Search for the cell housing the specified text and yield its (x, y) center coordinate. 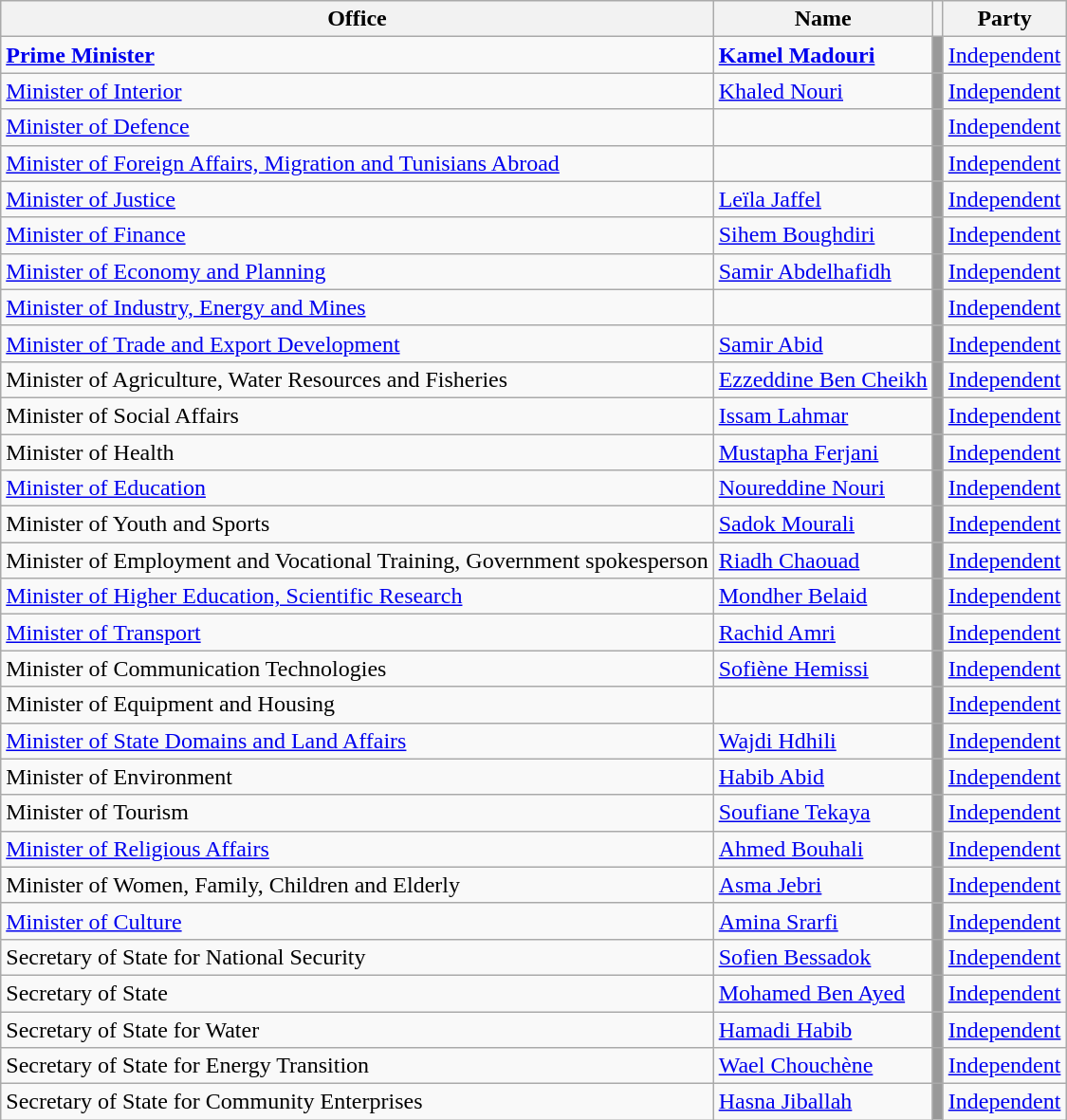
Minister of Finance (357, 235)
Minister of Equipment and Housing (357, 705)
Secretary of State for Community Enterprises (357, 1102)
Secretary of State for National Security (357, 957)
Mohamed Ben Ayed (823, 993)
Minister of Social Affairs (357, 415)
Minister of Economy and Planning (357, 271)
Mondher Belaid (823, 597)
Minister of Environment (357, 777)
Minister of Religious Affairs (357, 849)
Sofien Bessadok (823, 957)
Riadh Chaouad (823, 560)
Hamadi Habib (823, 1029)
Wajdi Hdhili (823, 741)
Minister of Education (357, 488)
Habib Abid (823, 777)
Hasna Jiballah (823, 1102)
Sofiène Hemissi (823, 669)
Minister of Culture (357, 921)
Issam Lahmar (823, 415)
Party (1004, 19)
Name (823, 19)
Office (357, 19)
Minister of Transport (357, 633)
Mustapha Ferjani (823, 452)
Minister of State Domains and Land Affairs (357, 741)
Rachid Amri (823, 633)
Minister of Youth and Sports (357, 524)
Secretary of State for Energy Transition (357, 1066)
Secretary of State for Water (357, 1029)
Minister of Women, Family, Children and Elderly (357, 885)
Amina Srarfi (823, 921)
Minister of Employment and Vocational Training, Government spokesperson (357, 560)
Minister of Higher Education, Scientific Research (357, 597)
Minister of Industry, Energy and Mines (357, 307)
Wael Chouchène (823, 1066)
Minister of Agriculture, Water Resources and Fisheries (357, 379)
Minister of Defence (357, 127)
Minister of Communication Technologies (357, 669)
Minister of Trade and Export Development (357, 343)
Kamel Madouri (823, 55)
Minister of Justice (357, 199)
Prime Minister (357, 55)
Minister of Health (357, 452)
Soufiane Tekaya (823, 813)
Leïla Jaffel (823, 199)
Samir Abid (823, 343)
Khaled Nouri (823, 91)
Asma Jebri (823, 885)
Samir Abdelhafidh (823, 271)
Ezzeddine Ben Cheikh (823, 379)
Secretary of State (357, 993)
Minister of Interior (357, 91)
Ahmed Bouhali (823, 849)
Sadok Mourali (823, 524)
Noureddine Nouri (823, 488)
Minister of Tourism (357, 813)
Minister of Foreign Affairs, Migration and Tunisians Abroad (357, 163)
Sihem Boughdiri (823, 235)
